Extract the [x, y] coordinate from the center of the cell holding the provided text.  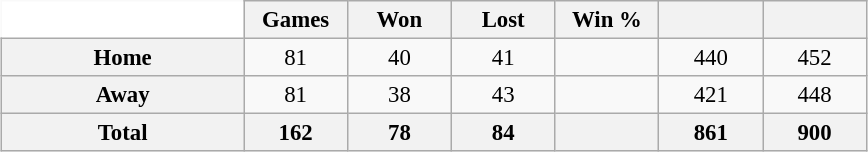
41 [503, 57]
421 [711, 95]
Home [123, 57]
78 [399, 133]
Won [399, 20]
Games [296, 20]
Total [123, 133]
40 [399, 57]
861 [711, 133]
Lost [503, 20]
Away [123, 95]
84 [503, 133]
448 [815, 95]
162 [296, 133]
38 [399, 95]
900 [815, 133]
43 [503, 95]
440 [711, 57]
Win % [607, 20]
452 [815, 57]
